Pinpoint the cell where the given text exists, returning its (x, y) midpoint coordinate. 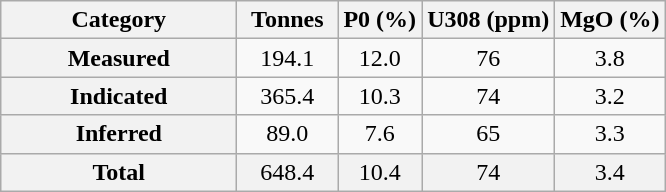
10.4 (380, 172)
MgO (%) (610, 20)
Measured (119, 58)
Category (119, 20)
Inferred (119, 134)
3.2 (610, 96)
7.6 (380, 134)
Total (119, 172)
3.4 (610, 172)
89.0 (288, 134)
Tonnes (288, 20)
648.4 (288, 172)
365.4 (288, 96)
65 (488, 134)
10.3 (380, 96)
Indicated (119, 96)
P0 (%) (380, 20)
3.8 (610, 58)
U308 (ppm) (488, 20)
194.1 (288, 58)
3.3 (610, 134)
76 (488, 58)
12.0 (380, 58)
